Find where the given text appears and provide that cell's center as [x, y] coordinate. 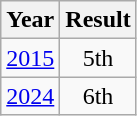
Year [30, 20]
Result [98, 20]
2024 [30, 96]
6th [98, 96]
2015 [30, 58]
5th [98, 58]
